Find where the given text appears and provide that cell's center as (x, y) coordinate. 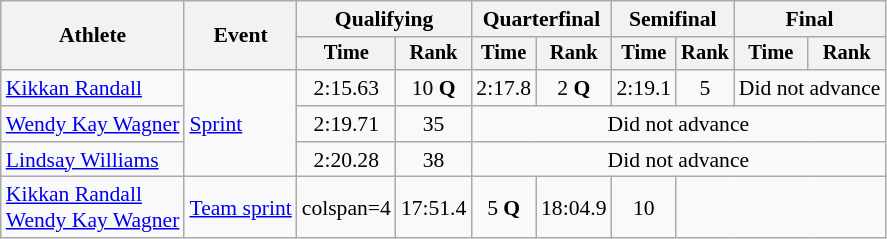
2:19.1 (644, 88)
5 (705, 88)
Lindsay Williams (93, 160)
35 (434, 124)
Quarterfinal (541, 19)
18:04.9 (574, 208)
38 (434, 160)
10 Q (434, 88)
Team sprint (240, 208)
2:19.71 (346, 124)
Qualifying (384, 19)
17:51.4 (434, 208)
10 (644, 208)
Kikkan RandallWendy Kay Wagner (93, 208)
Wendy Kay Wagner (93, 124)
2:15.63 (346, 88)
Semifinal (673, 19)
2 Q (574, 88)
5 Q (504, 208)
2:20.28 (346, 160)
Event (240, 36)
colspan=4 (346, 208)
Kikkan Randall (93, 88)
Sprint (240, 124)
Final (810, 19)
2:17.8 (504, 88)
Athlete (93, 36)
